Output the [x, y] coordinate of the center of the cell containing the given text.  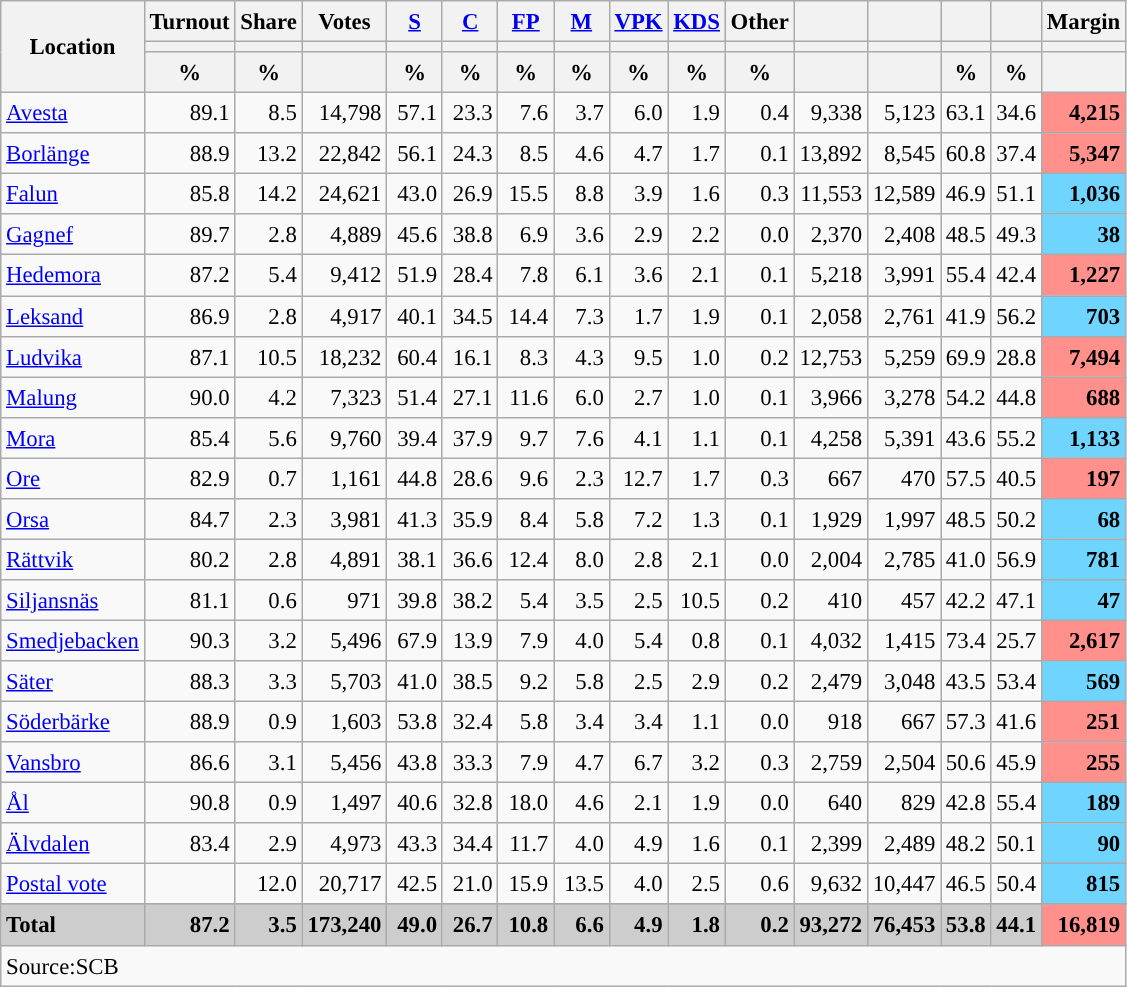
45.9 [1016, 762]
37.9 [470, 438]
7,494 [1083, 356]
5,703 [344, 682]
34.5 [470, 316]
C [470, 22]
1,161 [344, 478]
Margin [1083, 22]
86.9 [190, 316]
3.1 [268, 762]
Söderbärke [72, 722]
1,415 [904, 640]
Smedjebacken [72, 640]
9,632 [830, 884]
48.2 [966, 844]
7.2 [638, 520]
4,258 [830, 438]
36.6 [470, 560]
189 [1083, 804]
57.1 [415, 114]
14.2 [268, 194]
2,004 [830, 560]
93,272 [830, 926]
41.9 [966, 316]
4,891 [344, 560]
Borlänge [72, 154]
38.2 [470, 600]
37.4 [1016, 154]
56.1 [415, 154]
3,991 [904, 276]
1.8 [696, 926]
4,215 [1083, 114]
42.4 [1016, 276]
Votes [344, 22]
50.4 [1016, 884]
1,929 [830, 520]
50.6 [966, 762]
38 [1083, 234]
Siljansnäs [72, 600]
85.4 [190, 438]
9.6 [526, 478]
12.7 [638, 478]
2,058 [830, 316]
2,785 [904, 560]
14,798 [344, 114]
2,370 [830, 234]
9,338 [830, 114]
0.8 [696, 640]
4.1 [638, 438]
28.6 [470, 478]
47.1 [1016, 600]
3,966 [830, 398]
51.4 [415, 398]
470 [904, 478]
55.2 [1016, 438]
4,032 [830, 640]
Säter [72, 682]
11.6 [526, 398]
26.9 [470, 194]
42.8 [966, 804]
45.6 [415, 234]
49.0 [415, 926]
Falun [72, 194]
67.9 [415, 640]
971 [344, 600]
1,227 [1083, 276]
1,997 [904, 520]
Ål [72, 804]
85.8 [190, 194]
16.1 [470, 356]
43.6 [966, 438]
0.4 [760, 114]
24.3 [470, 154]
76,453 [904, 926]
3.7 [582, 114]
Share [268, 22]
Postal vote [72, 884]
10,447 [904, 884]
42.5 [415, 884]
13.2 [268, 154]
41.3 [415, 520]
89.7 [190, 234]
Gagnef [72, 234]
829 [904, 804]
24,621 [344, 194]
47 [1083, 600]
56.9 [1016, 560]
35.9 [470, 520]
2,761 [904, 316]
9.2 [526, 682]
4.2 [268, 398]
3,048 [904, 682]
21.0 [470, 884]
11,553 [830, 194]
Malung [72, 398]
69.9 [966, 356]
1,497 [344, 804]
46.9 [966, 194]
6.9 [526, 234]
18,232 [344, 356]
12,589 [904, 194]
28.4 [470, 276]
13,892 [830, 154]
53.4 [1016, 682]
2.2 [696, 234]
83.4 [190, 844]
9,760 [344, 438]
Ludvika [72, 356]
6.7 [638, 762]
25.7 [1016, 640]
M [582, 22]
43.5 [966, 682]
KDS [696, 22]
918 [830, 722]
81.1 [190, 600]
9.7 [526, 438]
50.1 [1016, 844]
Vansbro [72, 762]
57.3 [966, 722]
82.9 [190, 478]
1.3 [696, 520]
90.8 [190, 804]
3,278 [904, 398]
7.3 [582, 316]
50.2 [1016, 520]
32.8 [470, 804]
12.0 [268, 884]
Location [72, 47]
640 [830, 804]
54.2 [966, 398]
51.9 [415, 276]
Turnout [190, 22]
Source:SCB [564, 966]
8.0 [582, 560]
5,391 [904, 438]
40.6 [415, 804]
5,259 [904, 356]
84.7 [190, 520]
Ore [72, 478]
4,973 [344, 844]
6.6 [582, 926]
23.3 [470, 114]
40.5 [1016, 478]
7,323 [344, 398]
60.4 [415, 356]
1,036 [1083, 194]
43.8 [415, 762]
255 [1083, 762]
815 [1083, 884]
60.8 [966, 154]
80.2 [190, 560]
3.3 [268, 682]
38.5 [470, 682]
27.1 [470, 398]
2,408 [904, 234]
68 [1083, 520]
40.1 [415, 316]
32.4 [470, 722]
410 [830, 600]
Orsa [72, 520]
4.3 [582, 356]
Hedemora [72, 276]
569 [1083, 682]
43.0 [415, 194]
9.5 [638, 356]
Mora [72, 438]
1,603 [344, 722]
2,399 [830, 844]
18.0 [526, 804]
12.4 [526, 560]
5,123 [904, 114]
39.4 [415, 438]
1,133 [1083, 438]
13.9 [470, 640]
89.1 [190, 114]
5,218 [830, 276]
90.3 [190, 640]
90.0 [190, 398]
2,504 [904, 762]
Other [760, 22]
12,753 [830, 356]
28.8 [1016, 356]
5,456 [344, 762]
2,617 [1083, 640]
44.1 [1016, 926]
8.4 [526, 520]
2.7 [638, 398]
3,981 [344, 520]
FP [526, 22]
87.1 [190, 356]
688 [1083, 398]
51.1 [1016, 194]
38.8 [470, 234]
457 [904, 600]
73.4 [966, 640]
33.3 [470, 762]
Älvdalen [72, 844]
2,759 [830, 762]
2,489 [904, 844]
34.4 [470, 844]
Total [72, 926]
49.3 [1016, 234]
703 [1083, 316]
11.7 [526, 844]
86.6 [190, 762]
10.8 [526, 926]
9,412 [344, 276]
38.1 [415, 560]
3.9 [638, 194]
63.1 [966, 114]
15.5 [526, 194]
42.2 [966, 600]
15.9 [526, 884]
41.6 [1016, 722]
VPK [638, 22]
20,717 [344, 884]
4,917 [344, 316]
8.3 [526, 356]
7.8 [526, 276]
39.8 [415, 600]
14.4 [526, 316]
173,240 [344, 926]
Leksand [72, 316]
34.6 [1016, 114]
781 [1083, 560]
16,819 [1083, 926]
251 [1083, 722]
6.1 [582, 276]
56.2 [1016, 316]
Rättvik [72, 560]
90 [1083, 844]
43.3 [415, 844]
0.7 [268, 478]
13.5 [582, 884]
5,347 [1083, 154]
2,479 [830, 682]
5,496 [344, 640]
S [415, 22]
4,889 [344, 234]
26.7 [470, 926]
88.3 [190, 682]
5.6 [268, 438]
8,545 [904, 154]
57.5 [966, 478]
197 [1083, 478]
Avesta [72, 114]
8.8 [582, 194]
22,842 [344, 154]
46.5 [966, 884]
